Detect which cell encompasses the target text, then output its (X, Y) center coordinate. 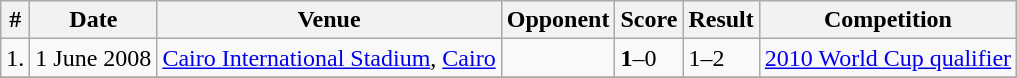
1–0 (649, 58)
Competition (888, 20)
1–2 (721, 58)
Date (94, 20)
2010 World Cup qualifier (888, 58)
Score (649, 20)
Cairo International Stadium, Cairo (329, 58)
Opponent (558, 20)
1 June 2008 (94, 58)
1. (16, 58)
Result (721, 20)
# (16, 20)
Venue (329, 20)
